Capture the cell that displays the provided text and extract its (X, Y) central coordinate. 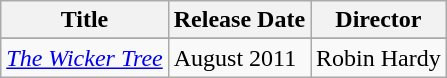
Title (84, 20)
Release Date (239, 20)
Director (379, 20)
The Wicker Tree (84, 58)
Robin Hardy (379, 58)
August 2011 (239, 58)
